From the cell containing the given text, extract its center point as (X, Y) coordinate. 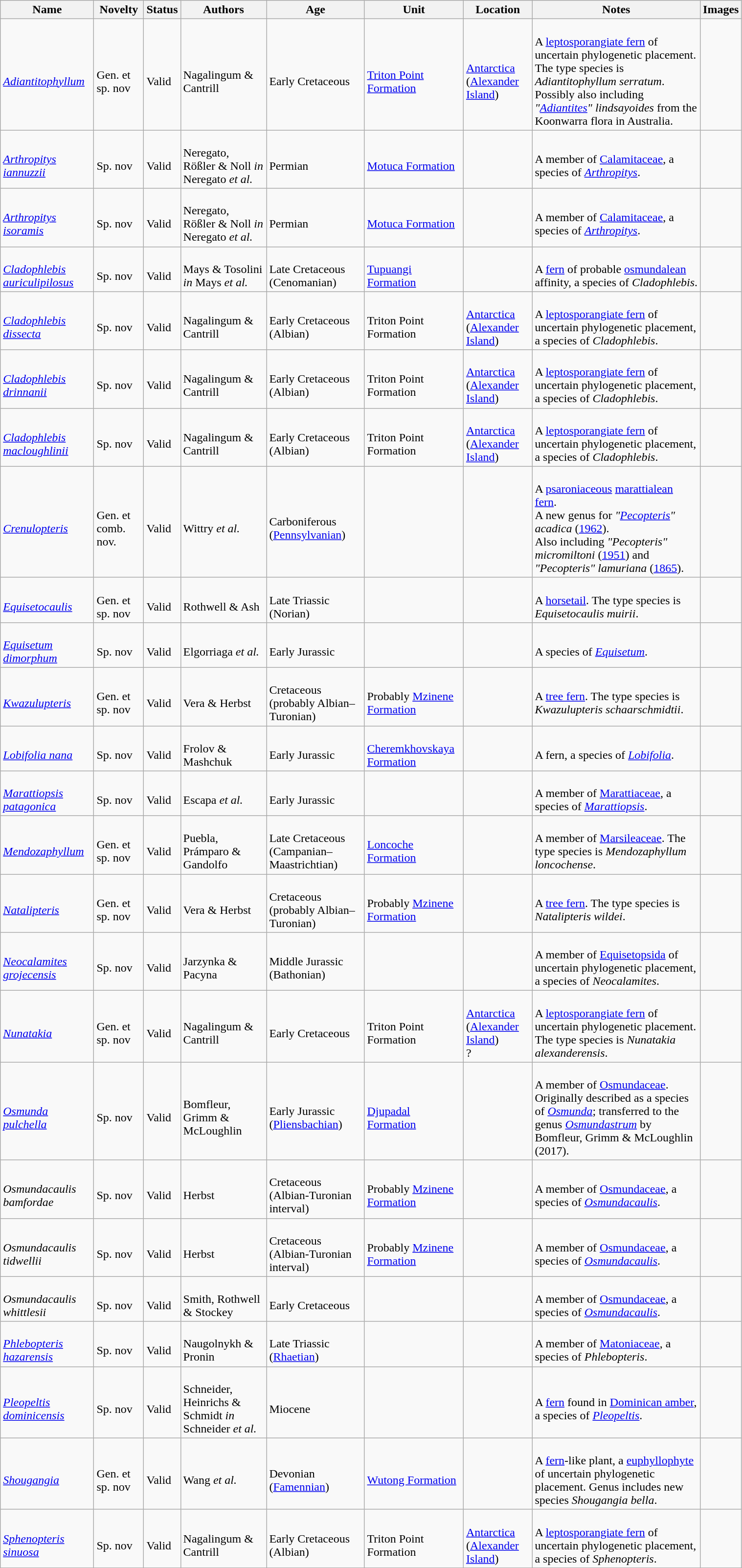
Frolov & Mashchuk (224, 749)
Osmunda pulchella (47, 1111)
Gen. et comb. nov. (119, 522)
Phlebopteris hazarensis (47, 1344)
A species of Equisetum. (616, 645)
Marattiopsis patagonica (47, 794)
Late Cretaceous (Cenomanian) (315, 269)
Djupadal Formation (414, 1111)
Mays & Tosolini in Mays et al. (224, 269)
Puebla, Prámparo & Gandolfo (224, 845)
A fern, a species of Lobifolia. (616, 749)
Cladophlebis dissecta (47, 321)
Loncoche Formation (414, 845)
A member of Marattiaceae, a species of Marattiopsis. (616, 794)
Rothwell & Ash (224, 600)
Early Jurassic (Pliensbachian) (315, 1111)
A horsetail. The type species is Equisetocaulis muirii. (616, 600)
Kwazulupteris (47, 697)
Miocene (315, 1402)
A fern-like plant, a euphyllophyte of uncertain phylogenetic placement. Genus includes new species Shougangia bella. (616, 1474)
Late Cretaceous (Campanian–Maastrichtian) (315, 845)
Age (315, 10)
Wang et al. (224, 1474)
Authors (224, 10)
Wutong Formation (414, 1474)
Neocalamites grojecensis (47, 962)
Escapa et al. (224, 794)
Naugolnykh & Pronin (224, 1344)
A member of Matoniaceae, a species of Phlebopteris. (616, 1344)
Devonian (Famennian) (315, 1474)
Tupuangi Formation (414, 269)
Osmundacaulis tidwellii (47, 1248)
Jarzynka & Pacyna (224, 962)
Unit (414, 10)
Natalipteris (47, 903)
Antarctica (Alexander Island) ? (498, 1026)
Smith, Rothwell & Stockey (224, 1299)
Shougangia (47, 1474)
Arthropitys isoramis (47, 217)
Notes (616, 10)
Nunatakia (47, 1026)
Status (162, 10)
Novelty (119, 10)
Pleopeltis dominicensis (47, 1402)
Adiantitophyllum (47, 74)
Elgorriaga et al. (224, 645)
A tree fern. The type species is Natalipteris wildei. (616, 903)
Cladophlebis drinnanii (47, 379)
Wittry et al. (224, 522)
Carboniferous (Pennsylvanian) (315, 522)
A leptosporangiate fern of uncertain phylogenetic placement, a species of Sphenopteris. (616, 1538)
A tree fern. The type species is Kwazulupteris schaarschmidtii. (616, 697)
Cladophlebis macloughlinii (47, 437)
Bomfleur, Grimm & McLoughlin (224, 1111)
A leptosporangiate fern of uncertain phylogenetic placement. The type species is Nunatakia alexanderensis. (616, 1026)
A member of Marsileaceae. The type species is Mendozaphyllum loncochense. (616, 845)
Arthropitys iannuzzii (47, 159)
A member of Equisetopsida of uncertain phylogenetic placement, a species of Neocalamites. (616, 962)
A fern found in Dominican amber, a species of Pleopeltis. (616, 1402)
Late Triassic (Norian) (315, 600)
Crenulopteris (47, 522)
Late Triassic (Rhaetian) (315, 1344)
Equisetum dimorphum (47, 645)
Sphenopteris sinuosa (47, 1538)
Cheremkhovskaya Formation (414, 749)
Osmundacaulis whittlesii (47, 1299)
Mendozaphyllum (47, 845)
Lobifolia nana (47, 749)
Middle Jurassic (Bathonian) (315, 962)
Name (47, 10)
Osmundacaulis bamfordae (47, 1189)
Schneider, Heinrichs & Schmidt in Schneider et al. (224, 1402)
Images (721, 10)
A member of Osmundaceae. Originally described as a species of Osmunda; transferred to the genus Osmundastrum by Bomfleur, Grimm & McLoughlin (2017). (616, 1111)
Location (498, 10)
A fern of probable osmundalean affinity, a species of Cladophlebis. (616, 269)
Cladophlebis auriculipilosus (47, 269)
Equisetocaulis (47, 600)
